Return (x, y) of the center of cell containing provided text 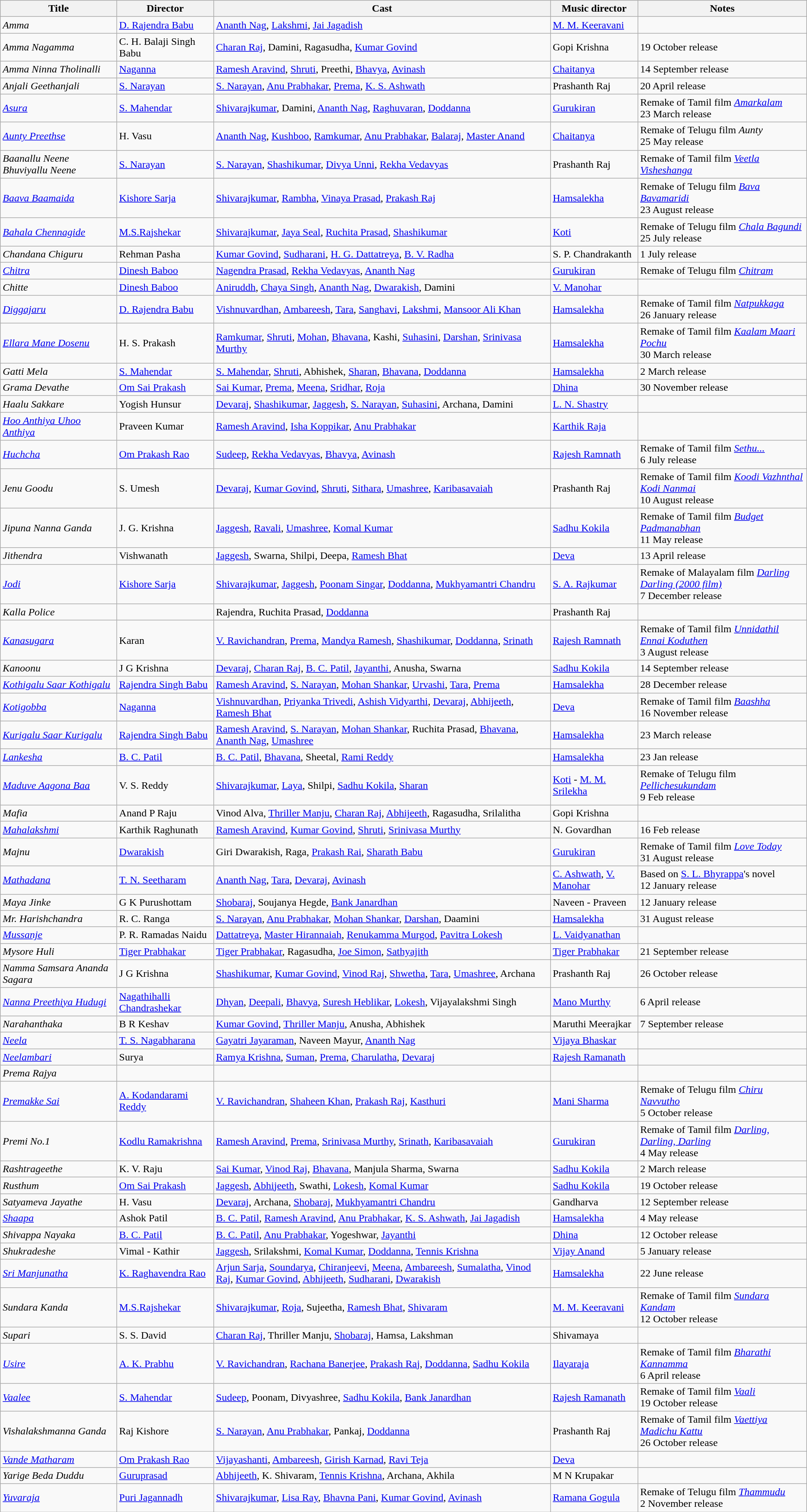
6 April release (722, 1001)
Jaggesh, Swarna, Shilpi, Deepa, Ramesh Bhat (382, 556)
Shivarajkumar, Laya, Shilpi, Sadhu Kokila, Sharan (382, 785)
Karan (166, 640)
Sai Kumar, Vinod Raj, Bhavana, Manjula Sharma, Swarna (382, 1169)
Remake of Tamil film Vaali 19 October release (722, 1397)
Maduve Aagona Baa (59, 785)
Vijaya Bhaskar (594, 1040)
Vinod Alva, Thriller Manju, Charan Raj, Abhijeeth, Ragasudha, Srilalitha (382, 813)
Kumar Govind, Sudharani, H. G. Dattatreya, B. V. Radha (382, 254)
Jaggesh, Abhijeeth, Swathi, Lokesh, Komal Kumar (382, 1186)
Baanallu Neene Bhuviyallu Neene (59, 164)
Remake of Tamil film Kaalam Maari Pochu 30 March release (722, 343)
Supari (59, 1335)
Asura (59, 108)
Mr. Harishchandra (59, 919)
Dattatreya, Master Hirannaiah, Renukamma Murgod, Pavitra Lokesh (382, 935)
V. Manohar (594, 287)
Diggajaru (59, 310)
Shaapa (59, 1218)
Devaraj, Shashikumar, Jaggesh, S. Narayan, Suhasini, Archana, Damini (382, 404)
Shivamaya (594, 1335)
12 September release (722, 1202)
Tiger Prabhakar, Ragasudha, Joe Simon, Sathyajith (382, 951)
Kurigalu Saar Kurigalu (59, 735)
Hoo Anthiya Uhoo Anthiya (59, 426)
T. N. Seetharam (166, 880)
Music director (594, 9)
Sudeep, Poonam, Divyashree, Sadhu Kokila, Bank Janardhan (382, 1397)
V. Ravichandran, Rachana Banerjee, Prakash Raj, Doddanna, Sadhu Kokila (382, 1363)
Shivarajkumar, Roja, Sujeetha, Ramesh Bhat, Shivaram (382, 1307)
Shivappa Nayaka (59, 1235)
Devaraj, Archana, Shobaraj, Mukhyamantri Chandru (382, 1202)
Remake of Tamil film Amarkalam 23 March release (722, 108)
Yuvaraja (59, 1498)
Gayatri Jayaraman, Naveen Mayur, Ananth Nag (382, 1040)
Ramesh Aravind, Isha Koppikar, Anu Prabhakar (382, 426)
J. G. Krishna (166, 528)
S. Mahendar, Shruti, Abhishek, Sharan, Bhavana, Doddanna (382, 371)
Based on S. L. Bhyrappa's novel 12 January release (722, 880)
Lankesha (59, 757)
B. C. Patil, Anu Prabhakar, Yogeshwar, Jayanthi (382, 1235)
31 August release (722, 919)
Mussanje (59, 935)
B R Keshav (166, 1024)
Guruprasad (166, 1476)
Ilayaraja (594, 1363)
16 Feb release (722, 830)
Kotigobba (59, 706)
Vaalee (59, 1397)
Remake of Telugu film Aunty 25 May release (722, 136)
Ananth Nag, Tara, Devaraj, Avinash (382, 880)
Jithendra (59, 556)
23 Jan release (722, 757)
Aunty Preethse (59, 136)
Rusthum (59, 1186)
Yogish Hunsur (166, 404)
12 October release (722, 1235)
Aniruddh, Chaya Singh, Ananth Nag, Dwarakish, Damini (382, 287)
L. N. Shastry (594, 404)
Charan Raj, Thriller Manju, Shobaraj, Hamsa, Lakshman (382, 1335)
Satyameva Jayathe (59, 1202)
Remake of Tamil film Baashha 16 November release (722, 706)
V. S. Reddy (166, 785)
Mahalakshmi (59, 830)
Shivarajkumar, Lisa Ray, Bhavna Pani, Kumar Govind, Avinash (382, 1498)
Ramkumar, Shruti, Mohan, Bhavana, Kashi, Suhasini, Darshan, Srinivasa Murthy (382, 343)
Usire (59, 1363)
Vishalakshmanna Ganda (59, 1431)
Ramesh Aravind, Shruti, Preethi, Bhavya, Avinash (382, 69)
7 September release (722, 1024)
Praveen Kumar (166, 426)
Narahanthaka (59, 1024)
Haalu Sakkare (59, 404)
26 October release (722, 974)
Puri Jagannadh (166, 1498)
Anjali Geethanjali (59, 86)
R. C. Ranga (166, 919)
Rajendra, Ruchita Prasad, Doddanna (382, 612)
Remake of Telugu film Pellichesukundam 9 Feb release (722, 785)
Shobaraj, Soujanya Hegde, Bank Janardhan (382, 902)
Grama Devathe (59, 388)
Kanoonu (59, 668)
S. Narayan, Anu Prabhakar, Mohan Shankar, Darshan, Daamini (382, 919)
A. Kodandarami Reddy (166, 1101)
Remake of Tamil film Budget Padmanabhan 11 May release (722, 528)
Raj Kishore (166, 1431)
Mathadana (59, 880)
G K Purushottam (166, 902)
Bahala Chennagide (59, 232)
L. Vaidyanathan (594, 935)
Remake of Tamil film Sethu... 6 July release (722, 455)
Rehman Pasha (166, 254)
Yarige Beda Duddu (59, 1476)
S. Umesh (166, 488)
Sudeep, Rekha Vedavyas, Bhavya, Avinash (382, 455)
Remake of Tamil film Bharathi Kannamma 6 April release (722, 1363)
Remake of Telugu film Bava Bavamaridi 23 August release (722, 198)
Majnu (59, 852)
1 July release (722, 254)
Mysore Huli (59, 951)
S. S. David (166, 1335)
Huchcha (59, 455)
K. V. Raju (166, 1169)
5 January release (722, 1251)
Maya Jinke (59, 902)
Vishwanath (166, 556)
Karthik Raja (594, 426)
Remake of Telugu film Thammudu 2 November release (722, 1498)
22 June release (722, 1273)
Jenu Goodu (59, 488)
Vishnuvardhan, Priyanka Trivedi, Ashish Vidyarthi, Devaraj, Abhijeeth, Ramesh Bhat (382, 706)
Anand P Raju (166, 813)
Ramesh Aravind, S. Narayan, Mohan Shankar, Urvashi, Tara, Prema (382, 684)
Premi No.1 (59, 1141)
C. H. Balaji Singh Babu (166, 47)
K. Raghavendra Rao (166, 1273)
Devaraj, Kumar Govind, Shruti, Sithara, Umashree, Karibasavaiah (382, 488)
C. Ashwath, V. Manohar (594, 880)
Remake of Tamil film Sundara Kandam 12 October release (722, 1307)
Shivarajkumar, Damini, Ananth Nag, Raghuvaran, Doddanna (382, 108)
Title (59, 9)
Dhyan, Deepali, Bhavya, Suresh Heblikar, Lokesh, Vijayalakshmi Singh (382, 1001)
Kumar Govind, Thriller Manju, Anusha, Abhishek (382, 1024)
H. S. Prakash (166, 343)
Remake of Tamil film Koodi Vazhnthal Kodi Nanmai 10 August release (722, 488)
Koti (594, 232)
Remake of Telugu film Chiru Navvutho 5 October release (722, 1101)
Giri Dwarakish, Raga, Prakash Rai, Sharath Babu (382, 852)
Arjun Sarja, Soundarya, Chiranjeevi, Meena, Ambareesh, Sumalatha, Vinod Raj, Kumar Govind, Abhijeeth, Sudharani, Dwarakish (382, 1273)
Remake of Malayalam film Darling Darling (2000 film) 7 December release (722, 584)
Remake of Tamil film Love Today31 August release (722, 852)
Chitra (59, 270)
Ramesh Aravind, S. Narayan, Mohan Shankar, Ruchita Prasad, Bhavana, Ananth Nag, Umashree (382, 735)
Sri Manjunatha (59, 1273)
T. S. Nagabharana (166, 1040)
Prema Rajya (59, 1073)
Ramesh Aravind, Prema, Srinivasa Murthy, Srinath, Karibasavaiah (382, 1141)
Remake of Tamil film Darling, Darling, Darling 4 May release (722, 1141)
Remake of Telugu film Chala Bagundi25 July release (722, 232)
Vijay Anand (594, 1251)
Sundara Kanda (59, 1307)
V. Ravichandran, Shaheen Khan, Prakash Raj, Kasthuri (382, 1101)
Jaggesh, Srilakshmi, Komal Kumar, Doddanna, Tennis Krishna (382, 1251)
Charan Raj, Damini, Ragasudha, Kumar Govind (382, 47)
Koti - M. M. Srilekha (594, 785)
21 September release (722, 951)
S. P. Chandrakanth (594, 254)
Gatti Mela (59, 371)
Ramana Gogula (594, 1498)
S. Narayan, Anu Prabhakar, Pankaj, Doddanna (382, 1431)
Dwarakish (166, 852)
Jaggesh, Ravali, Umashree, Komal Kumar (382, 528)
P. R. Ramadas Naidu (166, 935)
Jodi (59, 584)
B. C. Patil, Bhavana, Sheetal, Rami Reddy (382, 757)
Kalla Police (59, 612)
A. K. Prabhu (166, 1363)
Gandharva (594, 1202)
S. A. Rajkumar (594, 584)
Ananth Nag, Lakshmi, Jai Jagadish (382, 25)
Kanasugara (59, 640)
Shukradeshe (59, 1251)
Baava Baamaida (59, 198)
Cast (382, 9)
23 March release (722, 735)
N. Govardhan (594, 830)
B. C. Patil, Ramesh Aravind, Anu Prabhakar, K. S. Ashwath, Jai Jagadish (382, 1218)
Remake of Tamil film Veetla Visheshanga (722, 164)
12 January release (722, 902)
Shashikumar, Kumar Govind, Vinod Raj, Shwetha, Tara, Umashree, Archana (382, 974)
Amma (59, 25)
Maruthi Meerajkar (594, 1024)
Jipuna Nanna Ganda (59, 528)
Ashok Patil (166, 1218)
Remake of Telugu film Chitram (722, 270)
Mano Murthy (594, 1001)
28 December release (722, 684)
Nagathihalli Chandrashekar (166, 1001)
13 April release (722, 556)
Kodlu Ramakrishna (166, 1141)
Rashtrageethe (59, 1169)
Vande Matharam (59, 1459)
Namma Samsara Ananda Sagara (59, 974)
Neelambari (59, 1057)
Remake of Tamil film Vaettiya Madichu Kattu 26 October release (722, 1431)
Devaraj, Charan Raj, B. C. Patil, Jayanthi, Anusha, Swarna (382, 668)
Nagendra Prasad, Rekha Vedavyas, Ananth Nag (382, 270)
Director (166, 9)
Naveen - Praveen (594, 902)
Mani Sharma (594, 1101)
Ramesh Aravind, Kumar Govind, Shruti, Srinivasa Murthy (382, 830)
Sai Kumar, Prema, Meena, Sridhar, Roja (382, 388)
Ramya Krishna, Suman, Prema, Charulatha, Devaraj (382, 1057)
Karthik Raghunath (166, 830)
Premakke Sai (59, 1101)
Amma Ninna Tholinalli (59, 69)
Remake of Tamil film Unnidathil Ennai Koduthen 3 August release (722, 640)
S. Narayan, Shashikumar, Divya Unni, Rekha Vedavyas (382, 164)
Shivarajkumar, Rambha, Vinaya Prasad, Prakash Raj (382, 198)
Abhijeeth, K. Shivaram, Tennis Krishna, Archana, Akhila (382, 1476)
Kothigalu Saar Kothigalu (59, 684)
Notes (722, 9)
Shivarajkumar, Jaggesh, Poonam Singar, Doddanna, Mukhyamantri Chandru (382, 584)
Surya (166, 1057)
20 April release (722, 86)
Neela (59, 1040)
Vijayashanti, Ambareesh, Girish Karnad, Ravi Teja (382, 1459)
Remake of Tamil film Natpukkaga 26 January release (722, 310)
4 May release (722, 1218)
S. Narayan, Anu Prabhakar, Prema, K. S. Ashwath (382, 86)
Vimal - Kathir (166, 1251)
Mafia (59, 813)
30 November release (722, 388)
Amma Nagamma (59, 47)
Vishnuvardhan, Ambareesh, Tara, Sanghavi, Lakshmi, Mansoor Ali Khan (382, 310)
Nanna Preethiya Hudugi (59, 1001)
Chitte (59, 287)
Ellara Mane Dosenu (59, 343)
M N Krupakar (594, 1476)
Shivarajkumar, Jaya Seal, Ruchita Prasad, Shashikumar (382, 232)
Chandana Chiguru (59, 254)
Ananth Nag, Kushboo, Ramkumar, Anu Prabhakar, Balaraj, Master Anand (382, 136)
V. Ravichandran, Prema, Mandya Ramesh, Shashikumar, Doddanna, Srinath (382, 640)
